Detect which cell encompasses the target text, then output its [X, Y] center coordinate. 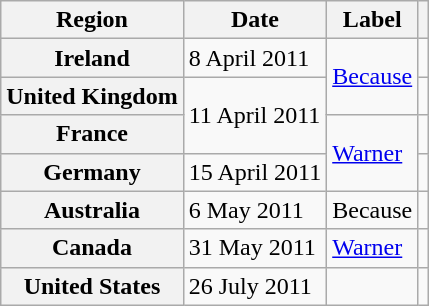
31 May 2011 [255, 248]
Germany [92, 172]
26 July 2011 [255, 286]
Australia [92, 210]
Region [92, 20]
United Kingdom [92, 96]
11 April 2011 [255, 115]
15 April 2011 [255, 172]
8 April 2011 [255, 58]
Ireland [92, 58]
Canada [92, 248]
Date [255, 20]
France [92, 134]
6 May 2011 [255, 210]
Label [372, 20]
United States [92, 286]
